Scan for the cell matching the given text and deliver its (x, y) coordinate at center. 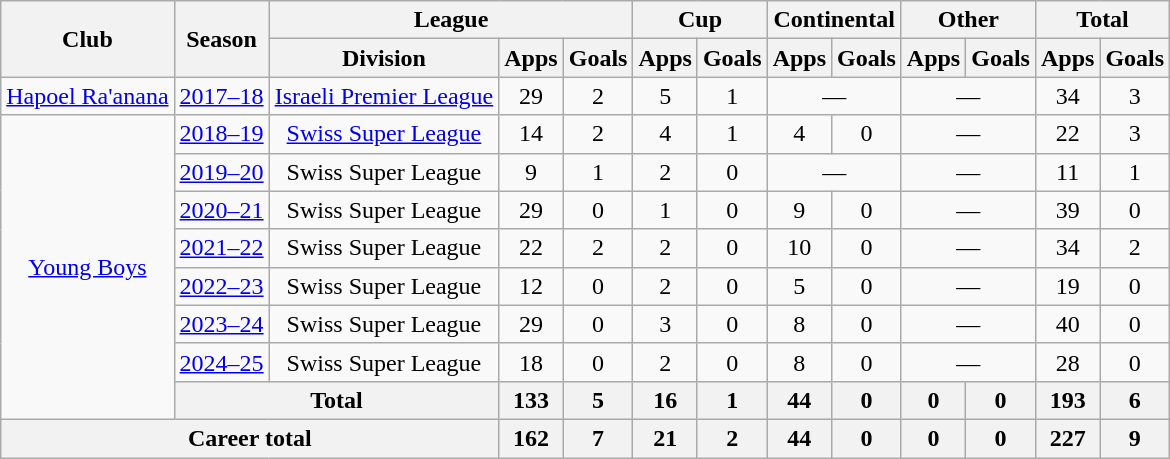
2020–21 (222, 210)
2024–25 (222, 362)
Continental (834, 20)
2021–22 (222, 248)
League (451, 20)
21 (665, 438)
227 (1067, 438)
2019–20 (222, 172)
Other (968, 20)
Division (384, 58)
10 (799, 248)
Season (222, 39)
7 (598, 438)
Cup (700, 20)
Israeli Premier League (384, 96)
39 (1067, 210)
14 (531, 134)
12 (531, 286)
193 (1067, 400)
2022–23 (222, 286)
2017–18 (222, 96)
162 (531, 438)
40 (1067, 324)
Hapoel Ra'anana (88, 96)
Young Boys (88, 267)
133 (531, 400)
28 (1067, 362)
2023–24 (222, 324)
Club (88, 39)
18 (531, 362)
16 (665, 400)
2018–19 (222, 134)
19 (1067, 286)
11 (1067, 172)
Career total (250, 438)
6 (1135, 400)
